Pinpoint the cell where the given text exists, returning its (X, Y) midpoint coordinate. 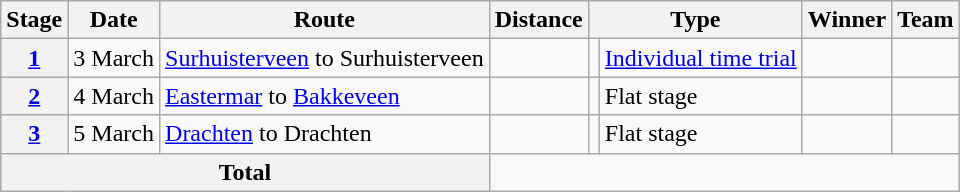
Surhuisterveen to Surhuisterveen (325, 58)
3 March (114, 58)
Winner (846, 20)
1 (34, 58)
Type (695, 20)
Drachten to Drachten (325, 134)
Distance (538, 20)
4 March (114, 96)
5 March (114, 134)
2 (34, 96)
Stage (34, 20)
Individual time trial (700, 58)
3 (34, 134)
Team (926, 20)
Eastermar to Bakkeveen (325, 96)
Route (325, 20)
Total (245, 172)
Date (114, 20)
